Output the [X, Y] coordinate of the center of the cell containing the given text.  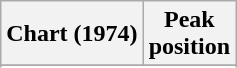
Chart (1974) [72, 34]
Peakposition [189, 34]
